Identify which cell holds the provided text, then report its [X, Y] central coordinate. 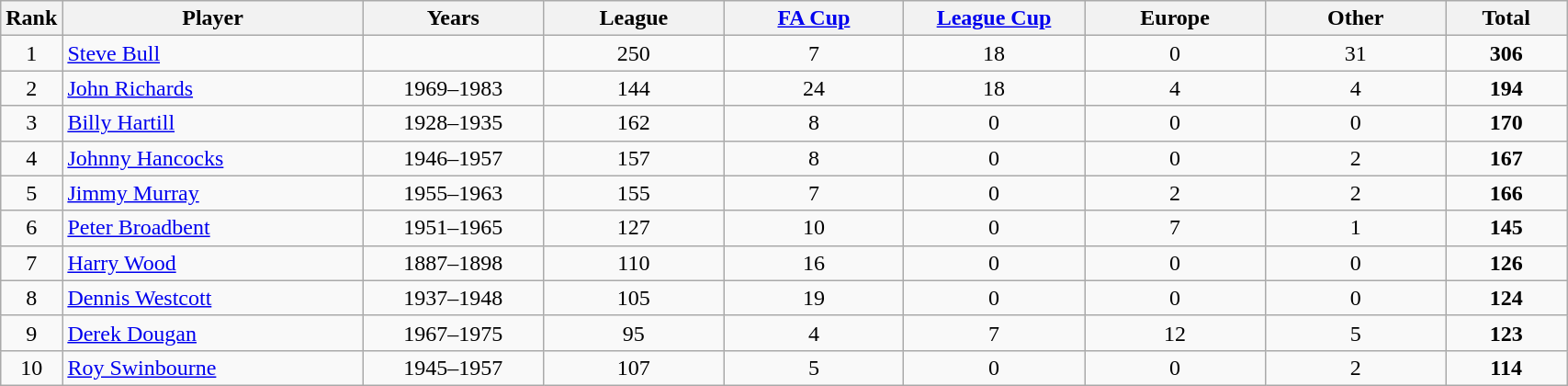
167 [1506, 158]
123 [1506, 333]
John Richards [213, 88]
145 [1506, 228]
1946–1957 [453, 158]
6 [31, 228]
31 [1356, 53]
Peter Broadbent [213, 228]
1887–1898 [453, 263]
124 [1506, 298]
Total [1506, 18]
Player [213, 18]
1951–1965 [453, 228]
144 [634, 88]
1969–1983 [453, 88]
170 [1506, 123]
105 [634, 298]
Derek Dougan [213, 333]
1928–1935 [453, 123]
157 [634, 158]
19 [814, 298]
1967–1975 [453, 333]
95 [634, 333]
24 [814, 88]
110 [634, 263]
194 [1506, 88]
107 [634, 368]
Johnny Hancocks [213, 158]
Harry Wood [213, 263]
Europe [1176, 18]
Other [1356, 18]
Years [453, 18]
1937–1948 [453, 298]
155 [634, 193]
127 [634, 228]
Rank [31, 18]
166 [1506, 193]
1945–1957 [453, 368]
250 [634, 53]
FA Cup [814, 18]
League Cup [994, 18]
126 [1506, 263]
16 [814, 263]
Roy Swinbourne [213, 368]
3 [31, 123]
Jimmy Murray [213, 193]
League [634, 18]
162 [634, 123]
Billy Hartill [213, 123]
9 [31, 333]
114 [1506, 368]
306 [1506, 53]
12 [1176, 333]
Dennis Westcott [213, 298]
1955–1963 [453, 193]
Steve Bull [213, 53]
